Identify which cell holds the provided text, then report its [x, y] central coordinate. 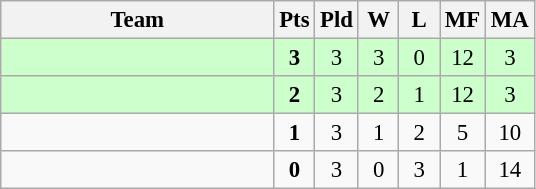
Pts [294, 20]
Pld [337, 20]
14 [510, 170]
5 [463, 133]
W [378, 20]
Team [138, 20]
MF [463, 20]
10 [510, 133]
L [420, 20]
MA [510, 20]
